Extract the (x, y) coordinate from the center of the cell holding the provided text.  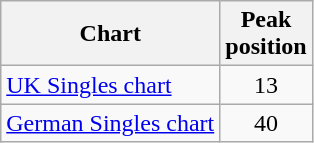
Chart (110, 34)
40 (266, 123)
Peakposition (266, 34)
UK Singles chart (110, 85)
German Singles chart (110, 123)
13 (266, 85)
